Return the (X, Y) coordinate for the center point of the cell that contains the specified text.  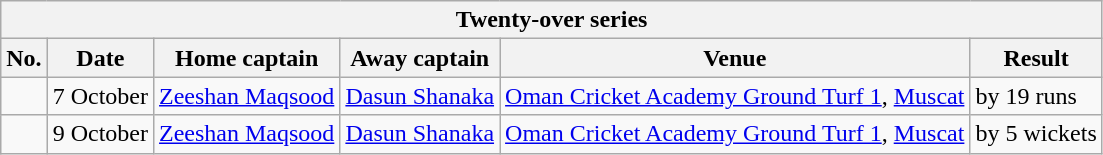
Away captain (420, 58)
Twenty-over series (552, 20)
Date (100, 58)
Venue (735, 58)
Home captain (247, 58)
9 October (100, 134)
No. (24, 58)
by 19 runs (1036, 96)
by 5 wickets (1036, 134)
7 October (100, 96)
Result (1036, 58)
